Return the [X, Y] coordinate for the center point of the cell that contains the specified text.  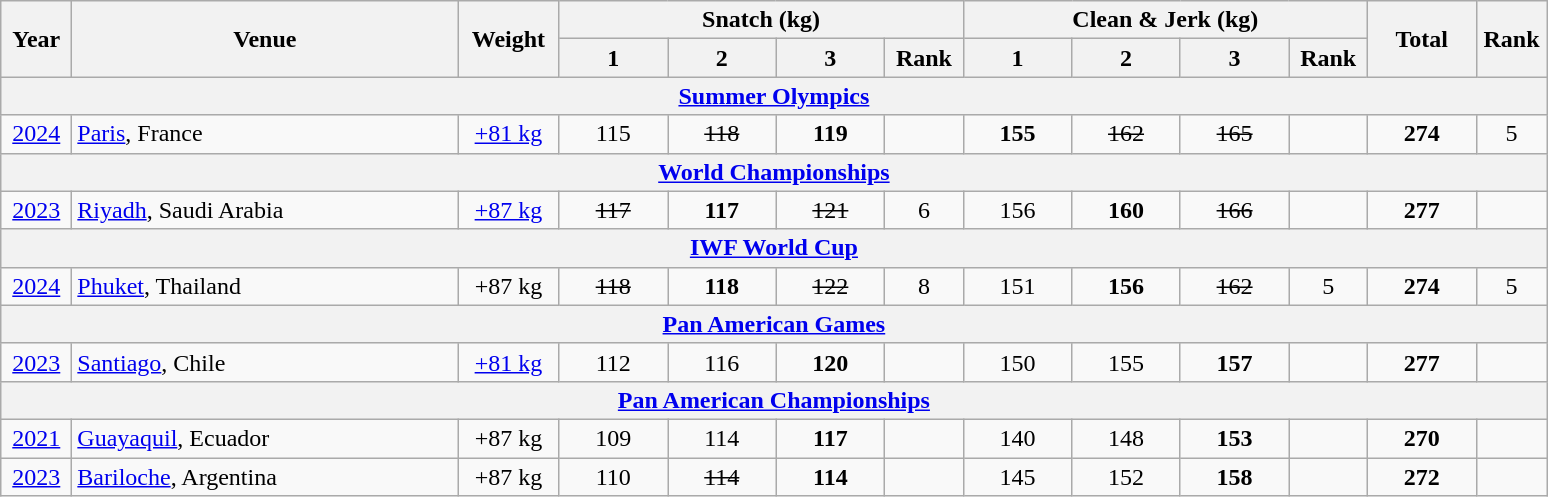
153 [1234, 438]
116 [722, 362]
Total [1422, 39]
Guayaquil, Ecuador [265, 438]
IWF World Cup [774, 248]
8 [924, 286]
122 [830, 286]
Bariloche, Argentina [265, 477]
Venue [265, 39]
Paris, France [265, 134]
115 [614, 134]
270 [1422, 438]
Santiago, Chile [265, 362]
Weight [508, 39]
152 [1126, 477]
140 [1018, 438]
World Championships [774, 172]
119 [830, 134]
Year [36, 39]
6 [924, 210]
160 [1126, 210]
Riyadh, Saudi Arabia [265, 210]
Clean & Jerk (kg) [1165, 20]
158 [1234, 477]
120 [830, 362]
121 [830, 210]
151 [1018, 286]
110 [614, 477]
157 [1234, 362]
109 [614, 438]
112 [614, 362]
145 [1018, 477]
Phuket, Thailand [265, 286]
Snatch (kg) [761, 20]
2021 [36, 438]
166 [1234, 210]
Summer Olympics [774, 96]
Pan American Championships [774, 400]
165 [1234, 134]
272 [1422, 477]
Pan American Games [774, 324]
148 [1126, 438]
150 [1018, 362]
